Output the [X, Y] coordinate of the center of the cell containing the given text.  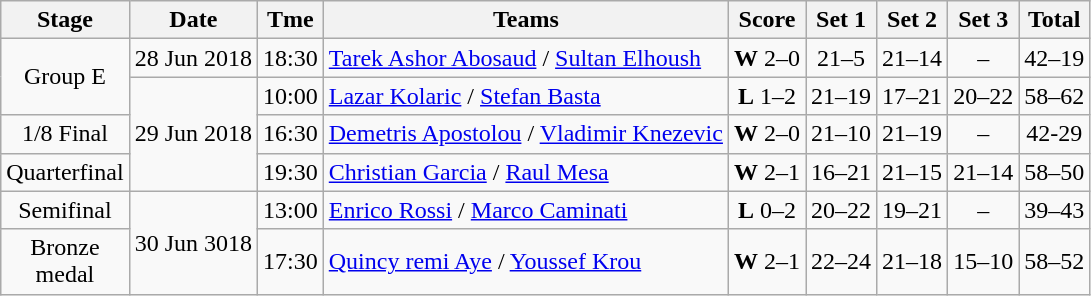
22–24 [842, 262]
Score [766, 20]
21–10 [842, 134]
58–50 [1054, 172]
21–5 [842, 58]
42–19 [1054, 58]
Lazar Kolaric / Stefan Basta [526, 96]
Bronze medal [65, 262]
L 1–2 [766, 96]
15–10 [984, 262]
58–52 [1054, 262]
Stage [65, 20]
Semifinal [65, 210]
1/8 Final [65, 134]
18:30 [291, 58]
Christian Garcia / Raul Mesa [526, 172]
17–21 [912, 96]
Total [1054, 20]
16:30 [291, 134]
19–21 [912, 210]
Date [193, 20]
28 Jun 2018 [193, 58]
16–21 [842, 172]
19:30 [291, 172]
42-29 [1054, 134]
Teams [526, 20]
Tarek Ashor Abosaud / Sultan Elhoush [526, 58]
30 Jun 3018 [193, 242]
Set 2 [912, 20]
L 0–2 [766, 210]
Quarterfinal [65, 172]
17:30 [291, 262]
Demetris Apostolou / Vladimir Knezevic [526, 134]
21–18 [912, 262]
21–15 [912, 172]
Group E [65, 77]
13:00 [291, 210]
58–62 [1054, 96]
29 Jun 2018 [193, 134]
Quincy remi Aye / Youssef Krou [526, 262]
Set 1 [842, 20]
10:00 [291, 96]
Enrico Rossi / Marco Caminati [526, 210]
Set 3 [984, 20]
Tme [291, 20]
39–43 [1054, 210]
